Provide the [X, Y] coordinate of the cell's center where the given text is located.  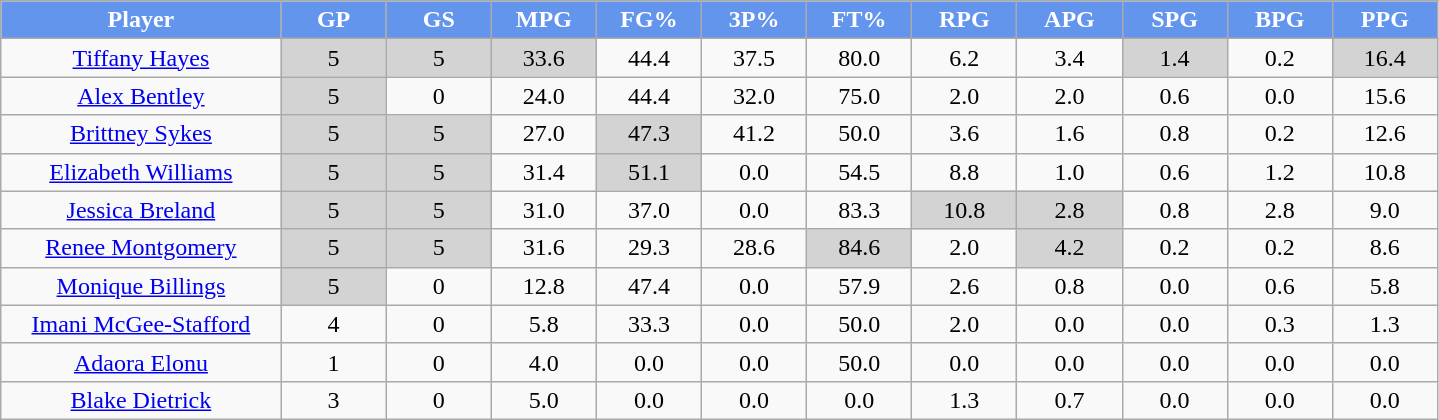
GS [438, 20]
4.0 [544, 362]
Tiffany Hayes [141, 58]
Player [141, 20]
Renee Montgomery [141, 248]
Blake Dietrick [141, 400]
33.3 [648, 324]
5.0 [544, 400]
83.3 [860, 210]
Imani McGee-Stafford [141, 324]
9.0 [1384, 210]
41.2 [754, 134]
8.6 [1384, 248]
57.9 [860, 286]
12.6 [1384, 134]
80.0 [860, 58]
1.2 [1280, 172]
1.4 [1174, 58]
84.6 [860, 248]
BPG [1280, 20]
GP [334, 20]
4 [334, 324]
31.4 [544, 172]
4.2 [1070, 248]
3P% [754, 20]
SPG [1174, 20]
FT% [860, 20]
27.0 [544, 134]
Adaora Elonu [141, 362]
6.2 [964, 58]
FG% [648, 20]
0.7 [1070, 400]
75.0 [860, 96]
8.8 [964, 172]
37.5 [754, 58]
Jessica Breland [141, 210]
29.3 [648, 248]
2.6 [964, 286]
0.3 [1280, 324]
31.0 [544, 210]
12.8 [544, 286]
32.0 [754, 96]
RPG [964, 20]
15.6 [1384, 96]
Elizabeth Williams [141, 172]
1 [334, 362]
1.0 [1070, 172]
16.4 [1384, 58]
PPG [1384, 20]
3 [334, 400]
37.0 [648, 210]
47.3 [648, 134]
3.4 [1070, 58]
Alex Bentley [141, 96]
Brittney Sykes [141, 134]
28.6 [754, 248]
MPG [544, 20]
31.6 [544, 248]
54.5 [860, 172]
APG [1070, 20]
1.6 [1070, 134]
47.4 [648, 286]
24.0 [544, 96]
3.6 [964, 134]
Monique Billings [141, 286]
33.6 [544, 58]
51.1 [648, 172]
